For the text-containing cell, return its midpoint in (X, Y) coordinate format. 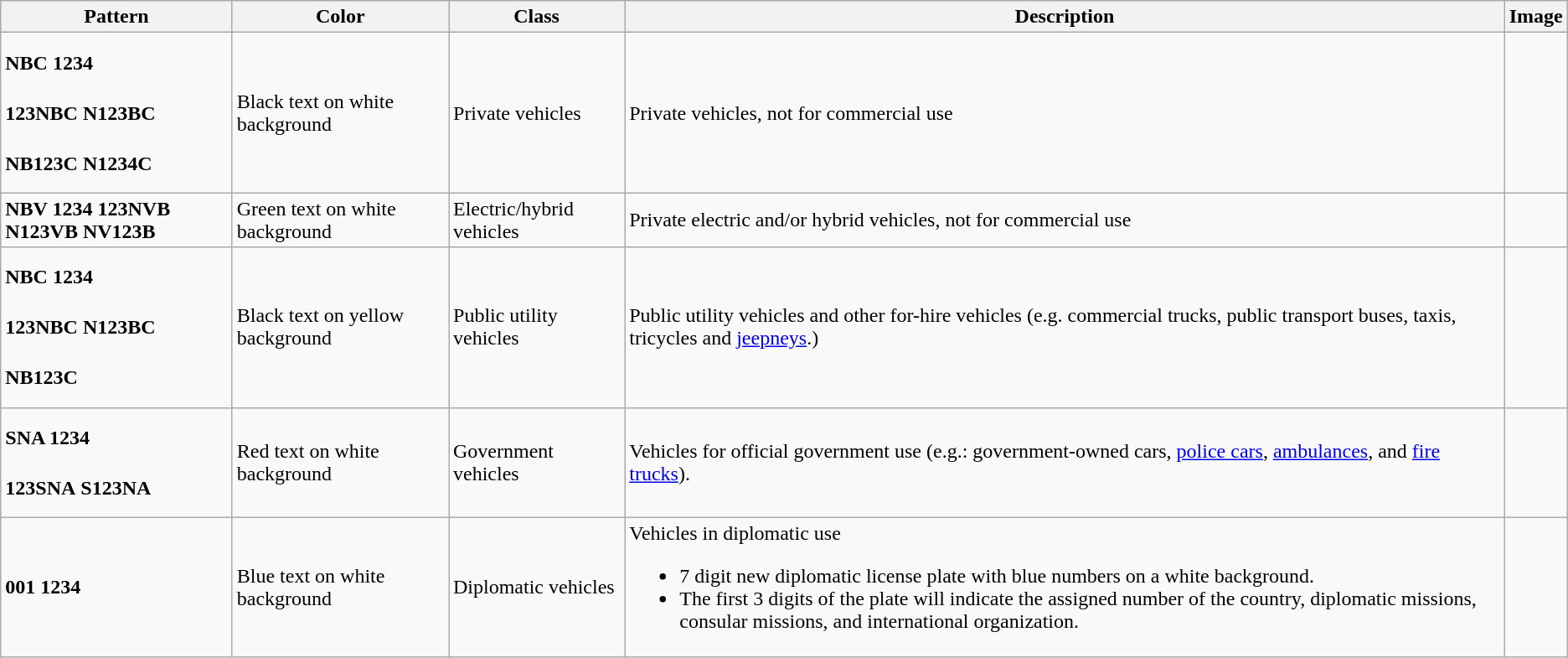
Class (537, 17)
SNA 1234123SNA S123NA (116, 463)
NBC 1234123NBC N123BC NB123C (116, 327)
Description (1065, 17)
Black text on white background (340, 112)
NBC 1234123NBC N123BC NB123C N1234C (116, 112)
Diplomatic vehicles (537, 587)
Private vehicles (537, 112)
Public utility vehicles and other for-hire vehicles (e.g. commercial trucks, public transport buses, taxis, tricycles and jeepneys.) (1065, 327)
Blue text on white background (340, 587)
001 1234 (116, 587)
Pattern (116, 17)
Black text on yellow background (340, 327)
Private vehicles, not for commercial use (1065, 112)
Green text on white background (340, 220)
Red text on white background (340, 463)
Private electric and/or hybrid vehicles, not for commercial use (1065, 220)
Color (340, 17)
Image (1536, 17)
Public utilityvehicles (537, 327)
NBV 1234 123NVBN123VB NV123B (116, 220)
Governmentvehicles (537, 463)
Electric/hybrid vehicles (537, 220)
Vehicles for official government use (e.g.: government-owned cars, police cars, ambulances, and fire trucks). (1065, 463)
